Capture the cell that displays the provided text and extract its (X, Y) central coordinate. 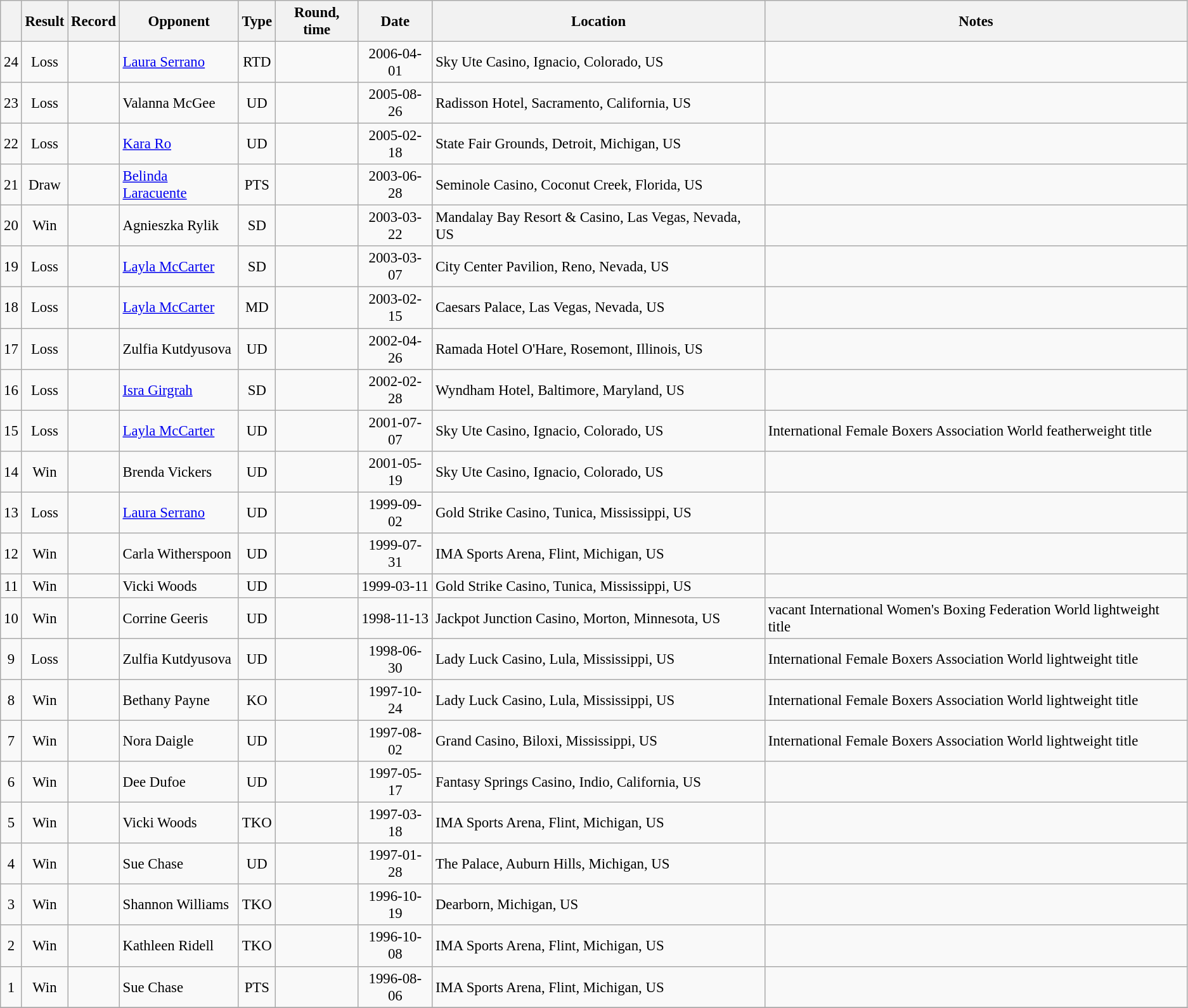
Radisson Hotel, Sacramento, California, US (598, 103)
Ramada Hotel O'Hare, Rosemont, Illinois, US (598, 349)
1998-06-30 (396, 659)
8 (11, 700)
1997-01-28 (396, 863)
1999-07-31 (396, 554)
Shannon Williams (179, 905)
Belinda Laracuente (179, 185)
Draw (44, 185)
Caesars Palace, Las Vegas, Nevada, US (598, 308)
9 (11, 659)
Dee Dufoe (179, 782)
2005-02-18 (396, 145)
1999-09-02 (396, 512)
Brenda Vickers (179, 472)
Bethany Payne (179, 700)
Location (598, 22)
The Palace, Auburn Hills, Michigan, US (598, 863)
24 (11, 62)
4 (11, 863)
1999-03-11 (396, 586)
16 (11, 389)
vacant International Women's Boxing Federation World lightweight title (976, 619)
Opponent (179, 22)
2002-04-26 (396, 349)
1996-08-06 (396, 986)
State Fair Grounds, Detroit, Michigan, US (598, 145)
KO (257, 700)
Round, time (317, 22)
2005-08-26 (396, 103)
1 (11, 986)
7 (11, 742)
17 (11, 349)
Fantasy Springs Casino, Indio, California, US (598, 782)
2006-04-01 (396, 62)
Kathleen Ridell (179, 946)
International Female Boxers Association World featherweight title (976, 431)
23 (11, 103)
Seminole Casino, Coconut Creek, Florida, US (598, 185)
Date (396, 22)
1997-10-24 (396, 700)
5 (11, 823)
Jackpot Junction Casino, Morton, Minnesota, US (598, 619)
14 (11, 472)
2003-03-22 (396, 226)
2002-02-28 (396, 389)
Result (44, 22)
1998-11-13 (396, 619)
2001-07-07 (396, 431)
Grand Casino, Biloxi, Mississippi, US (598, 742)
Type (257, 22)
1997-05-17 (396, 782)
11 (11, 586)
Dearborn, Michigan, US (598, 905)
2003-06-28 (396, 185)
18 (11, 308)
Kara Ro (179, 145)
Carla Witherspoon (179, 554)
6 (11, 782)
2 (11, 946)
Nora Daigle (179, 742)
2003-03-07 (396, 266)
2001-05-19 (396, 472)
15 (11, 431)
22 (11, 145)
19 (11, 266)
13 (11, 512)
1996-10-19 (396, 905)
21 (11, 185)
Notes (976, 22)
Mandalay Bay Resort & Casino, Las Vegas, Nevada, US (598, 226)
1996-10-08 (396, 946)
Record (94, 22)
MD (257, 308)
City Center Pavilion, Reno, Nevada, US (598, 266)
Isra Girgrah (179, 389)
Wyndham Hotel, Baltimore, Maryland, US (598, 389)
20 (11, 226)
1997-03-18 (396, 823)
Valanna McGee (179, 103)
12 (11, 554)
RTD (257, 62)
Agnieszka Rylik (179, 226)
2003-02-15 (396, 308)
10 (11, 619)
Corrine Geeris (179, 619)
3 (11, 905)
1997-08-02 (396, 742)
